Find where the given text appears and provide that cell's center as (x, y) coordinate. 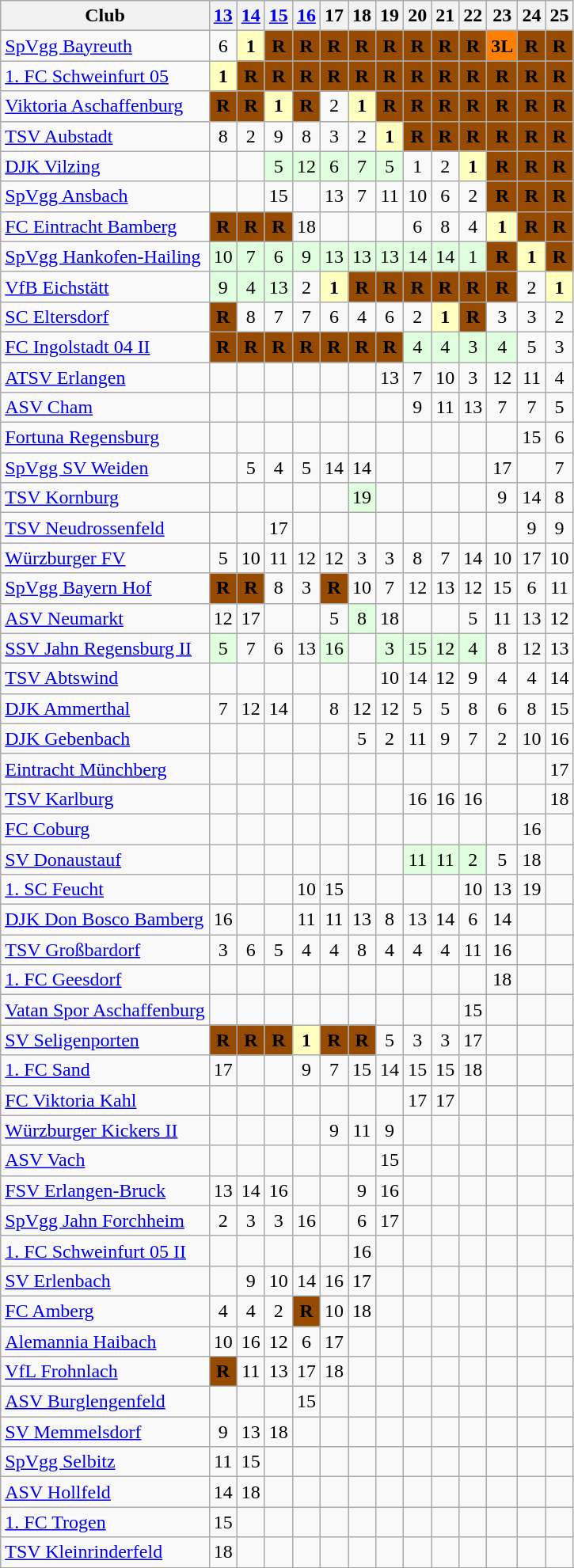
1. FC Geesdorf (105, 980)
FSV Erlangen-Bruck (105, 1190)
Club (105, 16)
Würzburger FV (105, 558)
24 (532, 16)
VfL Frohnlach (105, 1372)
SSV Jahn Regensburg II (105, 648)
SpVgg SV Weiden (105, 468)
ATSV Erlangen (105, 378)
Würzburger Kickers II (105, 1130)
FC Ingolstadt 04 II (105, 347)
Fortuna Regensburg (105, 438)
SV Memmelsdorf (105, 1432)
TSV Abtswind (105, 678)
SpVgg Ansbach (105, 196)
1. FC Sand (105, 1070)
ASV Hollfeld (105, 1492)
SV Seligenporten (105, 1040)
25 (559, 16)
TSV Aubstadt (105, 136)
TSV Kleinrinderfeld (105, 1552)
VfB Eichstätt (105, 287)
Viktoria Aschaffenburg (105, 106)
DJK Gebenbach (105, 738)
FC Coburg (105, 829)
SpVgg Bayern Hof (105, 588)
SV Erlenbach (105, 1281)
TSV Kornburg (105, 498)
1. FC Schweinfurt 05 II (105, 1251)
SC Eltersdorf (105, 317)
SpVgg Bayreuth (105, 46)
Vatan Spor Aschaffenburg (105, 1010)
SpVgg Hankofen-Hailing (105, 256)
DJK Don Bosco Bamberg (105, 920)
23 (502, 16)
TSV Großbardorf (105, 950)
SpVgg Selbitz (105, 1462)
3L (502, 46)
20 (418, 16)
1. SC Feucht (105, 890)
22 (473, 16)
FC Eintracht Bamberg (105, 226)
Alemannia Haibach (105, 1342)
1. FC Trogen (105, 1522)
DJK Vilzing (105, 166)
TSV Karlburg (105, 799)
ASV Vach (105, 1160)
DJK Ammerthal (105, 708)
ASV Neumarkt (105, 618)
1. FC Schweinfurt 05 (105, 76)
FC Amberg (105, 1311)
Eintracht Münchberg (105, 769)
ASV Cham (105, 408)
TSV Neudrossenfeld (105, 528)
SV Donaustauf (105, 859)
21 (445, 16)
ASV Burglengenfeld (105, 1402)
SpVgg Jahn Forchheim (105, 1221)
FC Viktoria Kahl (105, 1100)
